Provide the [X, Y] coordinate of the cell's center where the given text is located.  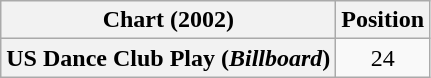
Position [383, 20]
Chart (2002) [168, 20]
US Dance Club Play (Billboard) [168, 58]
24 [383, 58]
